Return [X, Y] of the center of cell containing provided text 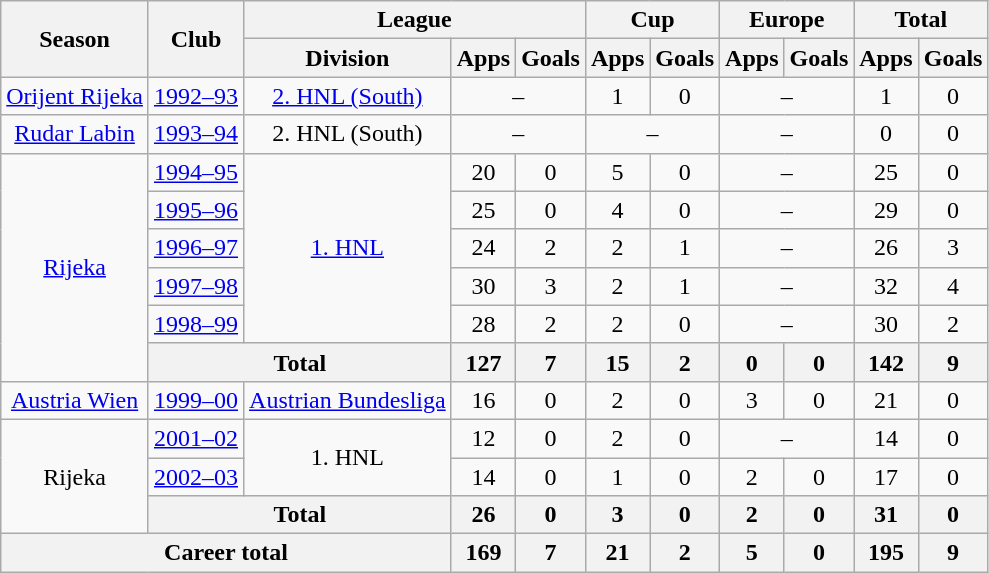
Europe [787, 20]
15 [617, 362]
1996–97 [196, 248]
12 [483, 438]
1993–94 [196, 134]
127 [483, 362]
Orijent Rijeka [75, 96]
169 [483, 553]
31 [886, 515]
Austria Wien [75, 400]
Career total [226, 553]
Club [196, 39]
2002–03 [196, 477]
Season [75, 39]
Rudar Labin [75, 134]
16 [483, 400]
17 [886, 477]
1997–98 [196, 286]
20 [483, 172]
1992–93 [196, 96]
29 [886, 210]
1999–00 [196, 400]
1995–96 [196, 210]
142 [886, 362]
2001–02 [196, 438]
1998–99 [196, 324]
1994–95 [196, 172]
Cup [652, 20]
195 [886, 553]
League [415, 20]
Division [348, 58]
28 [483, 324]
24 [483, 248]
Austrian Bundesliga [348, 400]
32 [886, 286]
